Search for the cell housing the specified text and yield its (x, y) center coordinate. 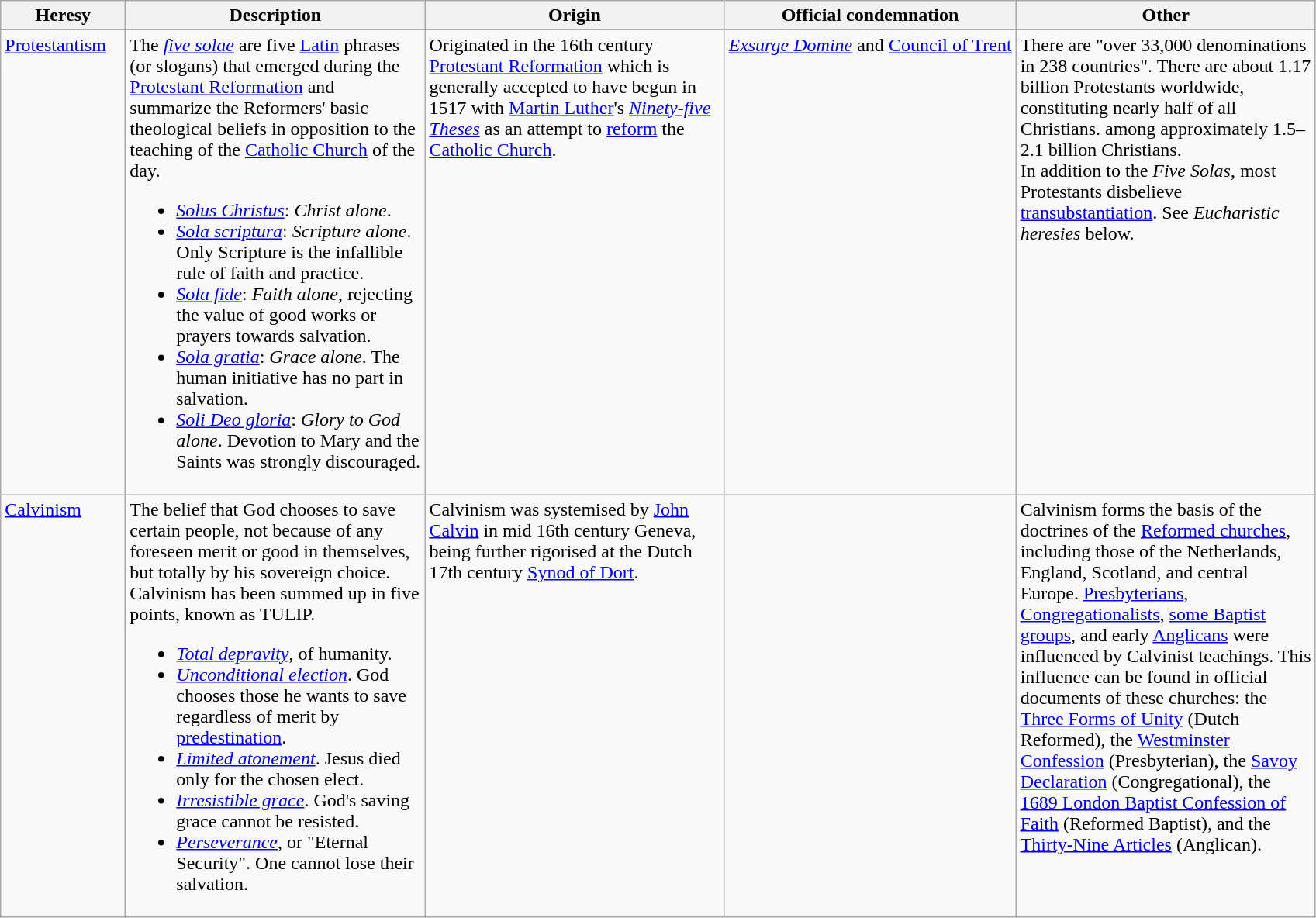
Description (275, 16)
Official condemnation (870, 16)
Calvinism (64, 706)
Calvinism was systemised by John Calvin in mid 16th century Geneva, being further rigorised at the Dutch 17th century Synod of Dort. (575, 706)
Other (1166, 16)
Protestantism (64, 262)
Exsurge Domine and Council of Trent (870, 262)
Heresy (64, 16)
Origin (575, 16)
